Provide the [X, Y] coordinate of the cell's center where the given text is located.  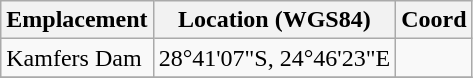
Coord [434, 20]
Emplacement [77, 20]
28°41'07"S, 24°46'23"E [274, 58]
Location (WGS84) [274, 20]
Kamfers Dam [77, 58]
